Scan for the cell matching the given text and deliver its [X, Y] coordinate at center. 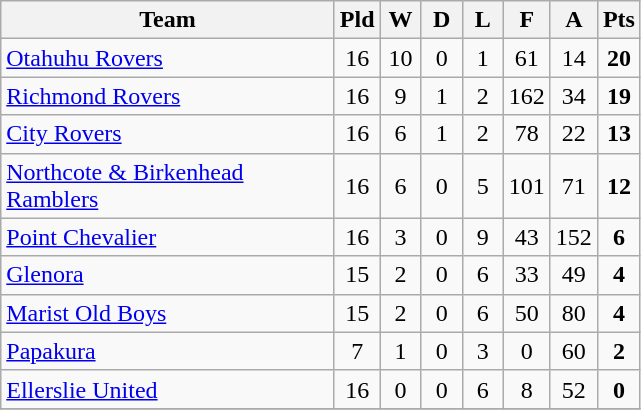
W [400, 20]
10 [400, 58]
Otahuhu Rovers [168, 58]
22 [574, 134]
Glenora [168, 275]
20 [618, 58]
34 [574, 96]
F [526, 20]
City Rovers [168, 134]
162 [526, 96]
60 [574, 351]
14 [574, 58]
80 [574, 313]
D [442, 20]
7 [357, 351]
Point Chevalier [168, 237]
Richmond Rovers [168, 96]
8 [526, 389]
Pts [618, 20]
Pld [357, 20]
19 [618, 96]
78 [526, 134]
101 [526, 186]
Marist Old Boys [168, 313]
49 [574, 275]
71 [574, 186]
L [482, 20]
5 [482, 186]
52 [574, 389]
50 [526, 313]
152 [574, 237]
Ellerslie United [168, 389]
Papakura [168, 351]
61 [526, 58]
43 [526, 237]
Team [168, 20]
13 [618, 134]
33 [526, 275]
A [574, 20]
12 [618, 186]
Northcote & Birkenhead Ramblers [168, 186]
